Output the (x, y) coordinate of the center of the cell containing the given text.  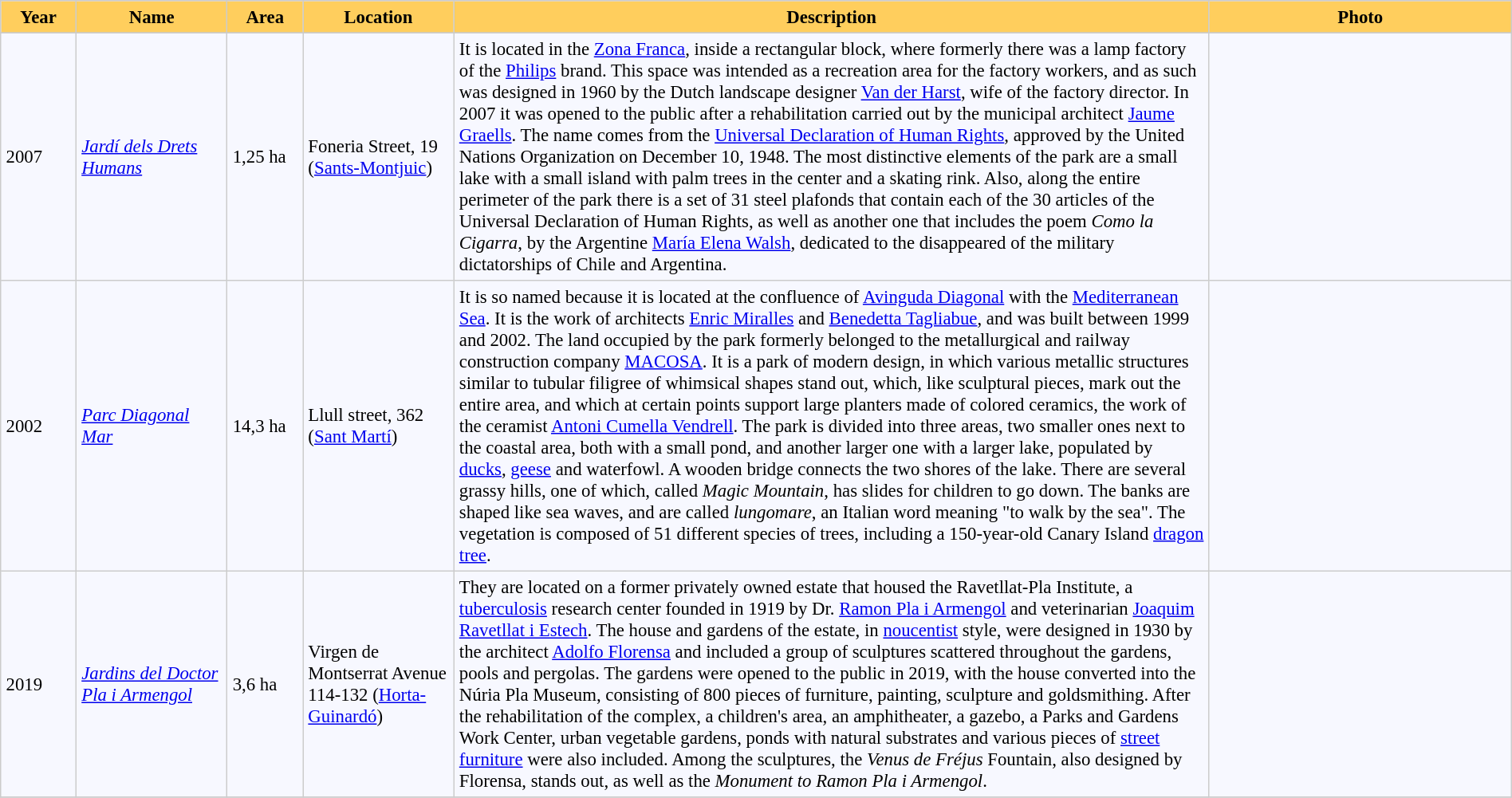
Parc Diagonal Mar (152, 426)
Llull street, 362 (Sant Martí) (378, 426)
Jardí dels Drets Humans (152, 156)
Foneria Street, 19 (Sants-Montjuic) (378, 156)
Name (152, 17)
Description (831, 17)
Virgen de Montserrat Avenue 114-132 (Horta-Guinardó) (378, 684)
Location (378, 17)
Photo (1360, 17)
Jardins del Doctor Pla i Armengol (152, 684)
2019 (38, 684)
Year (38, 17)
14,3 ha (265, 426)
2002 (38, 426)
Area (265, 17)
3,6 ha (265, 684)
1,25 ha (265, 156)
2007 (38, 156)
